Determine the [X, Y] coordinate at the center of the cell enclosing the given text.  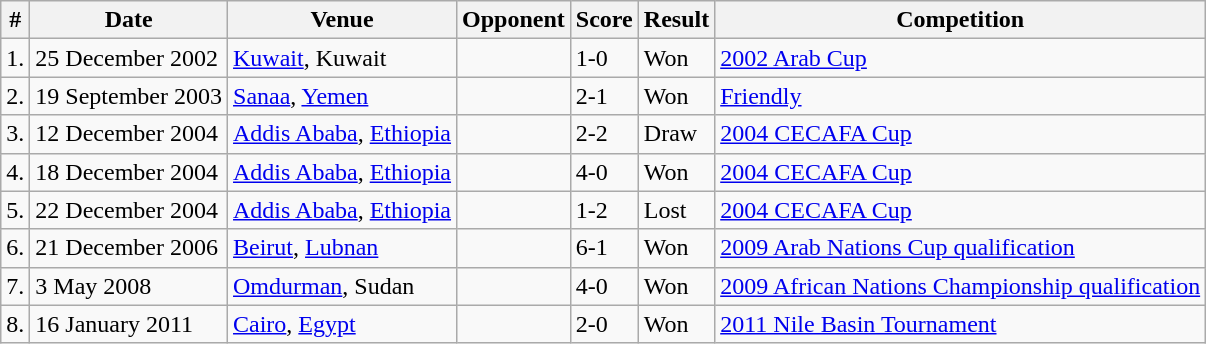
Score [604, 20]
Omdurman, Sudan [342, 286]
Date [129, 20]
Cairo, Egypt [342, 324]
8. [16, 324]
25 December 2002 [129, 58]
2011 Nile Basin Tournament [960, 324]
18 December 2004 [129, 172]
3. [16, 134]
Sanaa, Yemen [342, 96]
12 December 2004 [129, 134]
Kuwait, Kuwait [342, 58]
3 May 2008 [129, 286]
2009 African Nations Championship qualification [960, 286]
Competition [960, 20]
Lost [676, 210]
2-0 [604, 324]
6. [16, 248]
2009 Arab Nations Cup qualification [960, 248]
1-2 [604, 210]
# [16, 20]
22 December 2004 [129, 210]
2-1 [604, 96]
Venue [342, 20]
5. [16, 210]
7. [16, 286]
Draw [676, 134]
19 September 2003 [129, 96]
Friendly [960, 96]
2-2 [604, 134]
1. [16, 58]
4. [16, 172]
Beirut, Lubnan [342, 248]
16 January 2011 [129, 324]
Result [676, 20]
2002 Arab Cup [960, 58]
1-0 [604, 58]
Opponent [514, 20]
2. [16, 96]
6-1 [604, 248]
21 December 2006 [129, 248]
